For the text-containing cell, return its midpoint in [X, Y] coordinate format. 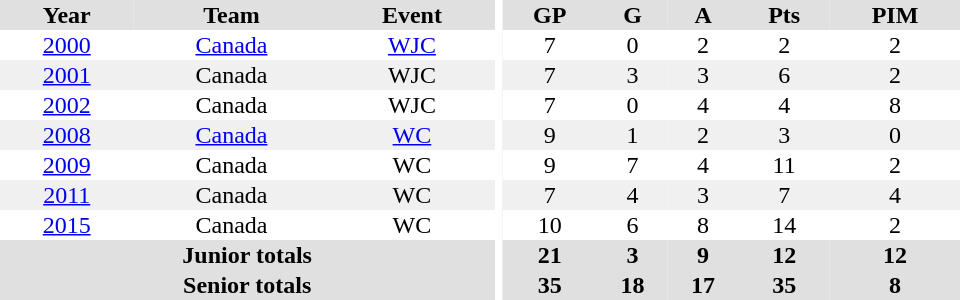
G [632, 15]
18 [632, 285]
Junior totals [247, 255]
Senior totals [247, 285]
21 [550, 255]
2001 [66, 75]
2015 [66, 225]
A [704, 15]
Event [412, 15]
2000 [66, 45]
14 [784, 225]
1 [632, 135]
2011 [66, 195]
17 [704, 285]
2002 [66, 105]
2008 [66, 135]
GP [550, 15]
10 [550, 225]
11 [784, 165]
Year [66, 15]
Pts [784, 15]
Team [231, 15]
PIM [895, 15]
2009 [66, 165]
